Detect which cell encompasses the target text, then output its [x, y] center coordinate. 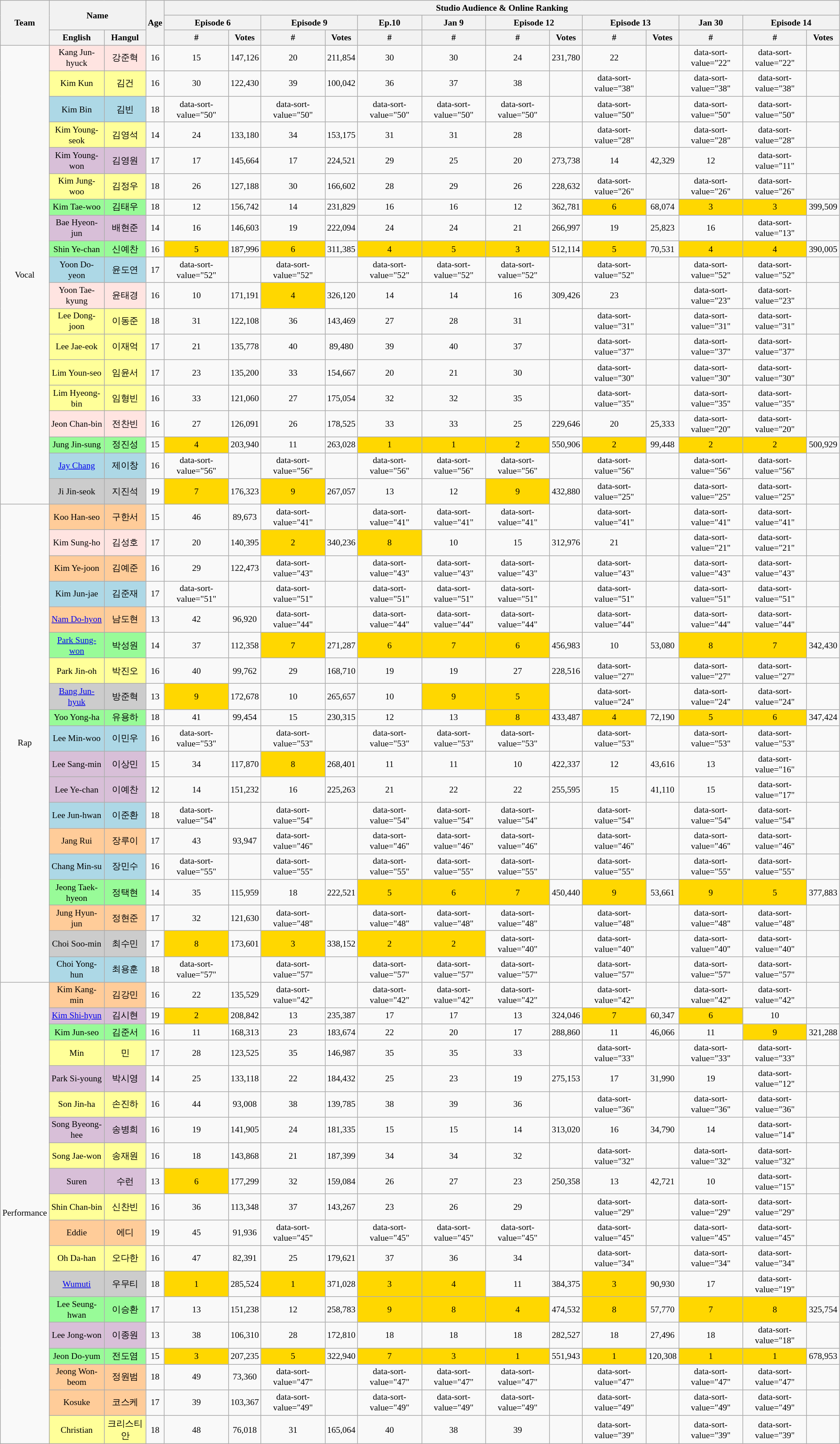
99,454 [244, 717]
Lee Sang-min [77, 764]
173,601 [244, 944]
전찬빈 [125, 424]
손진하 [125, 1104]
정원범 [125, 1377]
Park Si-young [77, 1078]
106,310 [244, 1335]
장루이 [125, 841]
Song Jae-won [77, 1155]
41,110 [662, 790]
551,943 [566, 1356]
제이창 [125, 466]
김영원 [125, 160]
231,780 [566, 58]
최용훈 [125, 969]
172,678 [244, 697]
117,870 [244, 764]
김준서 [125, 1032]
384,375 [566, 1284]
96,920 [244, 620]
Oh Da-han [77, 1258]
153,175 [341, 134]
34,790 [662, 1130]
Kim Jun-jae [77, 594]
Kim Tae-woo [77, 207]
151,238 [244, 1309]
27,496 [662, 1335]
178,525 [341, 424]
93,008 [244, 1104]
Min [77, 1053]
135,778 [244, 347]
김준재 [125, 594]
Bang Jun-hyuk [77, 697]
187,996 [244, 249]
208,842 [244, 1016]
Lee Seung-hwan [77, 1309]
340,236 [341, 543]
Ep.10 [389, 22]
267,057 [341, 492]
135,529 [244, 995]
Lim Hyeong-bin [77, 398]
120,308 [662, 1356]
41 [196, 717]
145,664 [244, 160]
전도염 [125, 1356]
207,235 [244, 1356]
228,516 [566, 671]
342,430 [823, 645]
Bae Hyeon-jun [77, 228]
122,473 [244, 568]
Name [98, 15]
송병희 [125, 1130]
42,721 [662, 1181]
Shin Chan-bin [77, 1207]
309,426 [566, 296]
115,959 [244, 892]
정택현 [125, 892]
Jung Jin-sung [77, 445]
Yoon Do-yeon [77, 270]
data-sort-value="16" [775, 764]
이예찬 [125, 790]
송재원 [125, 1155]
89,480 [341, 347]
175,054 [341, 398]
Chang Min-su [77, 867]
156,742 [244, 207]
99,762 [244, 671]
김정우 [125, 186]
321,288 [823, 1032]
121,630 [244, 918]
312,976 [566, 543]
450,440 [566, 892]
Lee Min-woo [77, 738]
Jeong Taek-hyeon [77, 892]
147,126 [244, 58]
273,738 [566, 160]
Jeong Won-beom [77, 1377]
Kosuke [77, 1402]
김성호 [125, 543]
165,064 [341, 1429]
70,531 [662, 249]
288,860 [566, 1032]
143,267 [341, 1207]
임윤서 [125, 373]
399,509 [823, 207]
422,337 [566, 764]
76,018 [244, 1429]
146,987 [341, 1053]
김시현 [125, 1016]
남도현 [125, 620]
258,783 [341, 1309]
112,358 [244, 645]
Eddie [77, 1232]
Shin Ye-chan [77, 249]
224,521 [341, 160]
146,603 [244, 228]
Park Jin-oh [77, 671]
139,785 [341, 1104]
338,152 [341, 944]
Jay Chang [77, 466]
235,387 [341, 1016]
이상민 [125, 764]
46 [196, 517]
154,667 [341, 373]
53,661 [662, 892]
data-sort-value="18" [775, 1335]
Lee Ye-chan [77, 790]
Jung Hyun-jun [77, 918]
data-sort-value="17" [775, 790]
47 [196, 1258]
data-sort-value="19" [775, 1284]
data-sort-value="14" [775, 1130]
에디 [125, 1232]
151,232 [244, 790]
Performance [25, 1213]
222,521 [341, 892]
48 [196, 1429]
지진석 [125, 492]
433,487 [566, 717]
143,868 [244, 1155]
347,424 [823, 717]
100,042 [341, 83]
550,906 [566, 445]
Ji Jin-seok [77, 492]
크리스티안 [125, 1429]
181,335 [341, 1130]
Yoon Tae-kyung [77, 296]
93,947 [244, 841]
42,329 [662, 160]
Jeon Do-yum [77, 1356]
Rap [25, 743]
방준혁 [125, 697]
121,060 [244, 398]
255,595 [566, 790]
Kim Young-seok [77, 134]
456,983 [566, 645]
133,118 [244, 1078]
49 [196, 1377]
Studio Audience & Online Ranking [502, 8]
123,525 [244, 1053]
Koo Han-seo [77, 517]
89,673 [244, 517]
512,114 [566, 249]
43 [196, 841]
46,066 [662, 1032]
122,430 [244, 83]
225,263 [341, 790]
179,621 [341, 1258]
Team [25, 23]
268,401 [341, 764]
313,020 [566, 1130]
Kim Bin [77, 109]
구한서 [125, 517]
222,094 [341, 228]
Nam Do-hyon [77, 620]
31,990 [662, 1078]
250,358 [566, 1181]
민 [125, 1053]
57,770 [662, 1309]
231,829 [341, 207]
Episode 12 [534, 22]
474,532 [566, 1309]
윤태경 [125, 296]
172,810 [341, 1335]
Episode 13 [631, 22]
203,940 [244, 445]
data-sort-value="11" [775, 160]
266,997 [566, 228]
이동준 [125, 321]
99,448 [662, 445]
Choi Soo-min [77, 944]
282,527 [566, 1335]
English [77, 38]
정현준 [125, 918]
275,153 [566, 1078]
Suren [77, 1181]
171,191 [244, 296]
113,348 [244, 1207]
Yoo Yong-ha [77, 717]
Lee Jong-won [77, 1335]
44 [196, 1104]
72,190 [662, 717]
Lee Dong-joon [77, 321]
Kang Jun-hyuck [77, 58]
Hangul [125, 38]
신찬빈 [125, 1207]
배현준 [125, 228]
91,936 [244, 1232]
362,781 [566, 207]
김빈 [125, 109]
285,524 [244, 1284]
박시영 [125, 1078]
230,315 [341, 717]
박성원 [125, 645]
Kim Ye-joon [77, 568]
82,391 [244, 1258]
177,299 [244, 1181]
김예준 [125, 568]
377,883 [823, 892]
최수민 [125, 944]
168,313 [244, 1032]
371,028 [341, 1284]
159,084 [341, 1181]
우무티 [125, 1284]
data-sort-value="15" [775, 1181]
Episode 14 [791, 22]
data-sort-value="13" [775, 228]
141,905 [244, 1130]
90,930 [662, 1284]
이종원 [125, 1335]
강준혁 [125, 58]
김건 [125, 83]
Christian [77, 1429]
103,367 [244, 1402]
Jeon Chan-bin [77, 424]
Jan 30 [711, 22]
126,091 [244, 424]
271,287 [341, 645]
322,940 [341, 1356]
신예찬 [125, 249]
유용하 [125, 717]
143,469 [341, 321]
60,347 [662, 1016]
이민우 [125, 738]
김영석 [125, 134]
Jang Rui [77, 841]
Park Sung-won [77, 645]
228,632 [566, 186]
이준환 [125, 815]
25,333 [662, 424]
수런 [125, 1181]
Kim Shi-hyun [77, 1016]
오다한 [125, 1258]
Choi Yong-hun [77, 969]
김강민 [125, 995]
정진성 [125, 445]
45 [196, 1232]
Song Byeong-hee [77, 1130]
25,823 [662, 228]
168,710 [341, 671]
Kim Kun [77, 83]
Episode 9 [309, 22]
122,108 [244, 321]
Lim Youn-seo [77, 373]
183,674 [341, 1032]
Kim Kang-min [77, 995]
Kim Young-won [77, 160]
432,880 [566, 492]
윤도연 [125, 270]
Lee Jae-eok [77, 347]
265,657 [341, 697]
Kim Sung-ho [77, 543]
500,929 [823, 445]
Kim Jung-woo [77, 186]
263,028 [341, 445]
Episode 6 [213, 22]
133,180 [244, 134]
Vocal [25, 275]
53,080 [662, 645]
324,046 [566, 1016]
이승환 [125, 1309]
Son Jin-ha [77, 1104]
229,646 [566, 424]
Jan 9 [454, 22]
68,074 [662, 207]
211,854 [341, 58]
42 [196, 620]
311,385 [341, 249]
176,323 [244, 492]
임형빈 [125, 398]
184,432 [341, 1078]
166,602 [341, 186]
73,360 [244, 1377]
326,120 [341, 296]
43,616 [662, 764]
코스케 [125, 1402]
박진오 [125, 671]
장민수 [125, 867]
김태우 [125, 207]
이재억 [125, 347]
Age [155, 23]
Wumuti [77, 1284]
390,005 [823, 249]
187,399 [341, 1155]
135,200 [244, 373]
325,754 [823, 1309]
data-sort-value="12" [775, 1078]
Kim Jun-seo [77, 1032]
Lee Jun-hwan [77, 815]
127,188 [244, 186]
678,953 [823, 1356]
140,395 [244, 543]
